Find where the given text appears and provide that cell's center as [X, Y] coordinate. 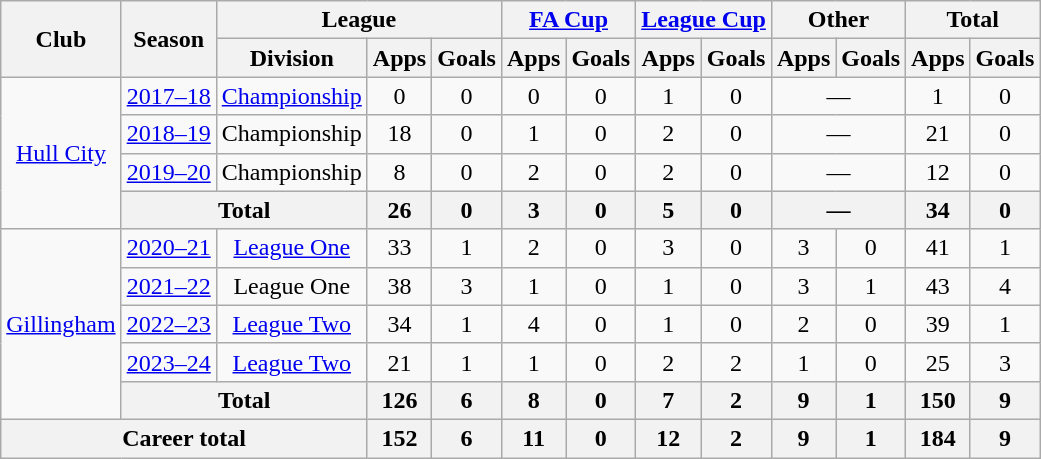
2023–24 [168, 362]
2022–23 [168, 324]
25 [938, 362]
Gillingham [61, 324]
41 [938, 248]
39 [938, 324]
26 [399, 210]
League Cup [704, 20]
Other [838, 20]
2017–18 [168, 96]
152 [399, 438]
2021–22 [168, 286]
Season [168, 39]
38 [399, 286]
Career total [184, 438]
11 [533, 438]
2019–20 [168, 172]
150 [938, 400]
184 [938, 438]
126 [399, 400]
5 [668, 210]
2020–21 [168, 248]
Club [61, 39]
7 [668, 400]
18 [399, 134]
Division [292, 58]
FA Cup [568, 20]
League [358, 20]
Hull City [61, 153]
2018–19 [168, 134]
33 [399, 248]
43 [938, 286]
